Find where the given text appears and provide that cell's center as (x, y) coordinate. 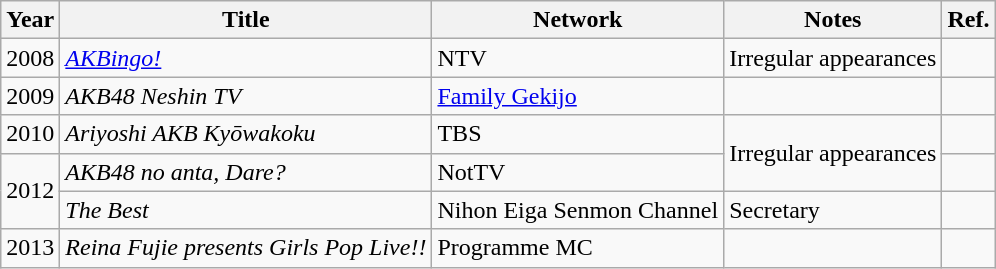
The Best (246, 210)
Ref. (968, 20)
NTV (578, 58)
Year (30, 20)
Title (246, 20)
AKB48 Neshin TV (246, 96)
2008 (30, 58)
2010 (30, 134)
TBS (578, 134)
Nihon Eiga Senmon Channel (578, 210)
2009 (30, 96)
Programme MC (578, 248)
Secretary (833, 210)
Notes (833, 20)
Ariyoshi AKB Kyōwakoku (246, 134)
AKBingo! (246, 58)
2012 (30, 191)
2013 (30, 248)
Family Gekijo (578, 96)
Network (578, 20)
NotTV (578, 172)
AKB48 no anta, Dare? (246, 172)
Reina Fujie presents Girls Pop Live!! (246, 248)
